Return the [X, Y] coordinate for the center point of the cell that contains the specified text.  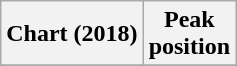
Peakposition [189, 34]
Chart (2018) [72, 34]
